Output the (x, y) coordinate of the center of the cell containing the given text.  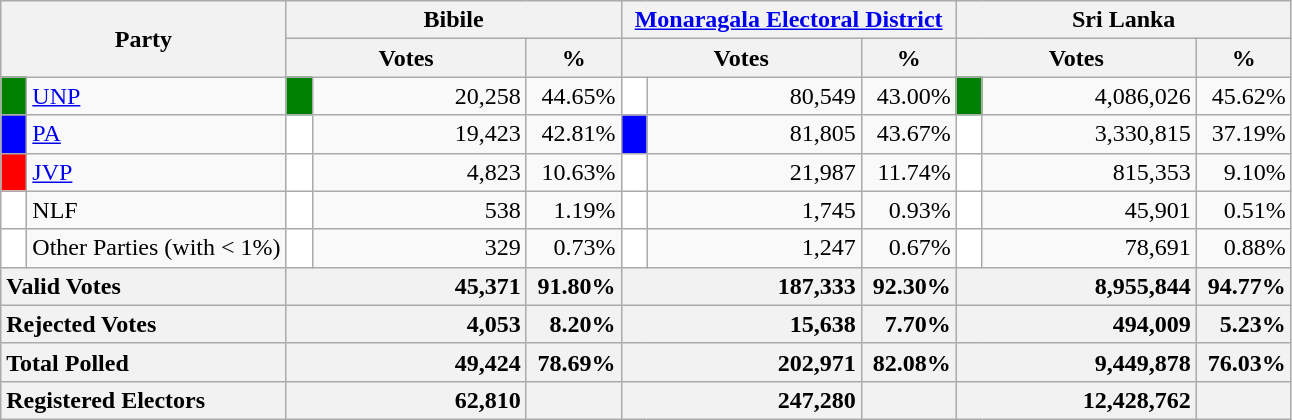
21,987 (754, 172)
0.93% (908, 210)
494,009 (1076, 324)
44.65% (574, 96)
0.67% (908, 248)
15,638 (741, 324)
202,971 (741, 362)
45.62% (1244, 96)
49,424 (406, 362)
Monaragala Electoral District (788, 20)
4,823 (419, 172)
1,247 (754, 248)
92.30% (908, 286)
PA (156, 134)
1.19% (574, 210)
11.74% (908, 172)
UNP (156, 96)
815,353 (1089, 172)
0.73% (574, 248)
329 (419, 248)
4,086,026 (1089, 96)
10.63% (574, 172)
37.19% (1244, 134)
91.80% (574, 286)
43.67% (908, 134)
43.00% (908, 96)
78,691 (1089, 248)
19,423 (419, 134)
8.20% (574, 324)
NLF (156, 210)
5.23% (1244, 324)
9.10% (1244, 172)
76.03% (1244, 362)
94.77% (1244, 286)
82.08% (908, 362)
8,955,844 (1076, 286)
81,805 (754, 134)
62,810 (406, 400)
7.70% (908, 324)
45,901 (1089, 210)
4,053 (406, 324)
9,449,878 (1076, 362)
JVP (156, 172)
3,330,815 (1089, 134)
Sri Lanka (1124, 20)
12,428,762 (1076, 400)
Valid Votes (144, 286)
1,745 (754, 210)
Total Polled (144, 362)
Bibile (454, 20)
Rejected Votes (144, 324)
0.88% (1244, 248)
Party (144, 39)
45,371 (406, 286)
Other Parties (with < 1%) (156, 248)
247,280 (741, 400)
187,333 (741, 286)
80,549 (754, 96)
42.81% (574, 134)
78.69% (574, 362)
538 (419, 210)
20,258 (419, 96)
0.51% (1244, 210)
Registered Electors (144, 400)
